Return [X, Y] of the center of cell containing provided text 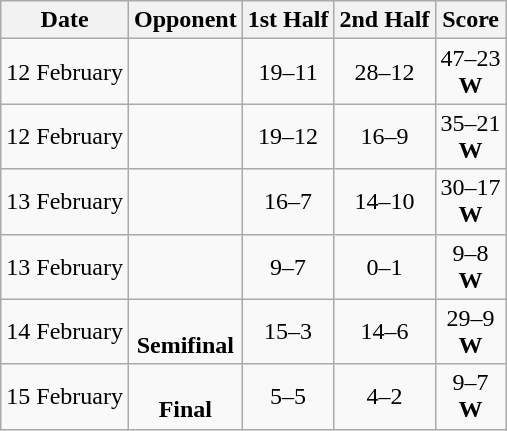
1st Half [288, 20]
16–9 [384, 136]
19–11 [288, 72]
9–7 [288, 266]
47–23W [470, 72]
4–2 [384, 396]
0–1 [384, 266]
2nd Half [384, 20]
29–9W [470, 332]
35–21W [470, 136]
15 February [65, 396]
14 February [65, 332]
Final [185, 396]
Date [65, 20]
16–7 [288, 202]
Semifinal [185, 332]
30–17W [470, 202]
19–12 [288, 136]
5–5 [288, 396]
28–12 [384, 72]
14–10 [384, 202]
9–8W [470, 266]
15–3 [288, 332]
9–7W [470, 396]
14–6 [384, 332]
Score [470, 20]
Opponent [185, 20]
